Return the (X, Y) coordinate for the center point of the cell that contains the specified text.  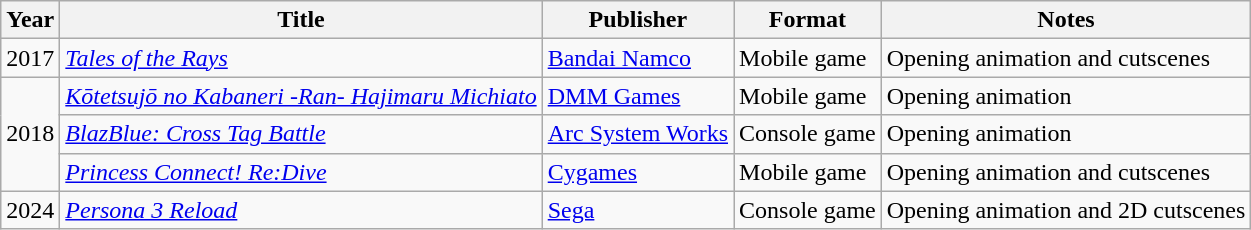
Arc System Works (638, 134)
Tales of the Rays (301, 58)
Bandai Namco (638, 58)
Publisher (638, 20)
DMM Games (638, 96)
Cygames (638, 172)
Notes (1066, 20)
Sega (638, 210)
2017 (30, 58)
2018 (30, 134)
Format (808, 20)
Title (301, 20)
Kōtetsujō no Kabaneri -Ran- Hajimaru Michiato (301, 96)
Year (30, 20)
Princess Connect! Re:Dive (301, 172)
2024 (30, 210)
Opening animation and 2D cutscenes (1066, 210)
Persona 3 Reload (301, 210)
BlazBlue: Cross Tag Battle (301, 134)
